Return (x, y) of the center of cell containing provided text 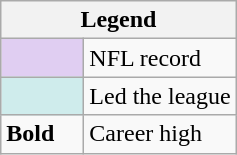
Legend (118, 20)
Bold (42, 134)
Career high (160, 134)
Led the league (160, 96)
NFL record (160, 58)
